Find where the given text appears and provide that cell's center as [x, y] coordinate. 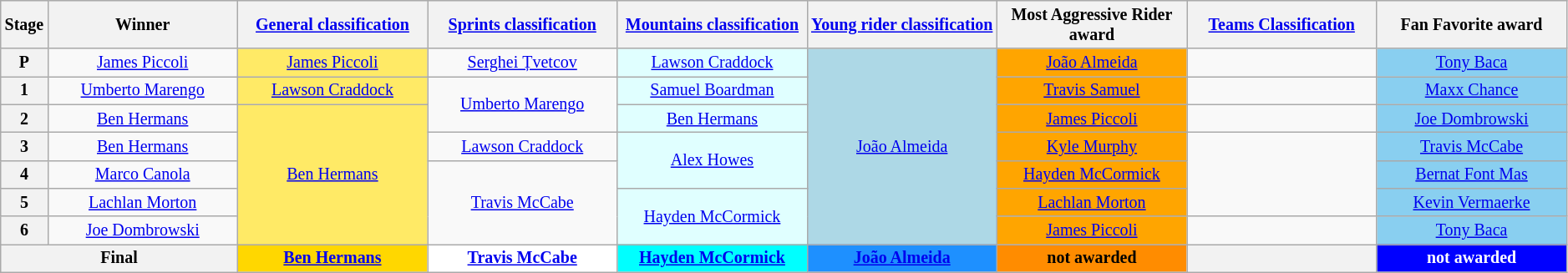
Stage [24, 25]
Maxx Chance [1472, 90]
Marco Canola [142, 174]
General classification [332, 25]
Sprints classification [523, 25]
P [24, 63]
2 [24, 119]
Final [119, 259]
Young rider classification [902, 25]
1 [24, 90]
Fan Favorite award [1472, 25]
Kyle Murphy [1091, 147]
Bernat Font Mas [1472, 174]
Serghei Țvetcov [523, 63]
Samuel Boardman [712, 90]
Teams Classification [1281, 25]
4 [24, 174]
3 [24, 147]
6 [24, 230]
Most Aggressive Rider award [1091, 25]
Winner [142, 25]
Kevin Vermaerke [1472, 202]
Alex Howes [712, 160]
5 [24, 202]
Travis Samuel [1091, 90]
Mountains classification [712, 25]
